Identify which cell holds the provided text, then report its (X, Y) central coordinate. 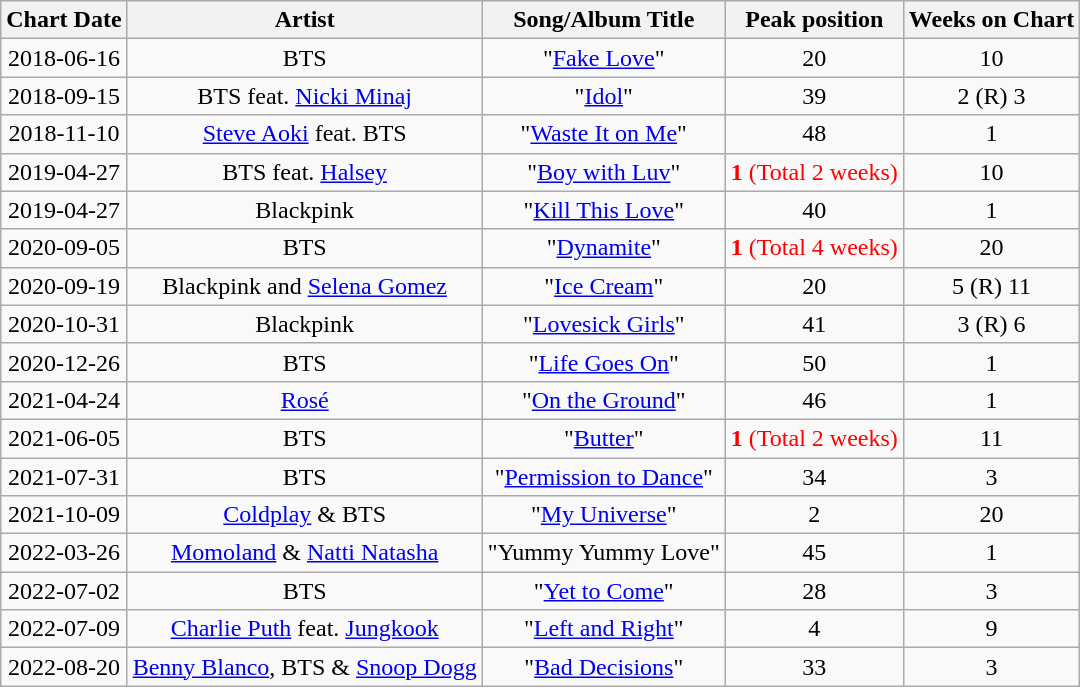
Blackpink and Selena Gomez (304, 286)
40 (814, 210)
"Life Goes On" (604, 362)
45 (814, 553)
2 (814, 515)
"On the Ground" (604, 400)
Coldplay & BTS (304, 515)
2022-03-26 (64, 553)
BTS feat. Halsey (304, 172)
9 (991, 629)
"Fake Love" (604, 58)
41 (814, 324)
2018-09-15 (64, 96)
34 (814, 477)
2022-08-20 (64, 667)
Charlie Puth feat. Jungkook (304, 629)
"Bad Decisions" (604, 667)
"Waste It on Me" (604, 134)
Benny Blanco, BTS & Snoop Dogg (304, 667)
Chart Date (64, 20)
"Boy with Luv" (604, 172)
2020-09-19 (64, 286)
"Kill This Love" (604, 210)
2 (R) 3 (991, 96)
"Yet to Come" (604, 591)
2022-07-09 (64, 629)
2020-10-31 (64, 324)
48 (814, 134)
Steve Aoki feat. BTS (304, 134)
2018-06-16 (64, 58)
2021-10-09 (64, 515)
39 (814, 96)
2021-04-24 (64, 400)
Peak position (814, 20)
Weeks on Chart (991, 20)
"Dynamite" (604, 248)
2020-09-05 (64, 248)
Momoland & Natti Natasha (304, 553)
2018-11-10 (64, 134)
28 (814, 591)
3 (R) 6 (991, 324)
2020-12-26 (64, 362)
11 (991, 438)
"Left and Right" (604, 629)
"Idol" (604, 96)
Song/Album Title (604, 20)
Artist (304, 20)
"Yummy Yummy Love" (604, 553)
5 (R) 11 (991, 286)
2021-06-05 (64, 438)
BTS feat. Nicki Minaj (304, 96)
"Permission to Dance" (604, 477)
"My Universe" (604, 515)
46 (814, 400)
50 (814, 362)
33 (814, 667)
"Butter" (604, 438)
"Lovesick Girls" (604, 324)
2021-07-31 (64, 477)
2022-07-02 (64, 591)
1 (Total 4 weeks) (814, 248)
Rosé (304, 400)
4 (814, 629)
"Ice Cream" (604, 286)
